Return (X, Y) of the center of cell containing provided text 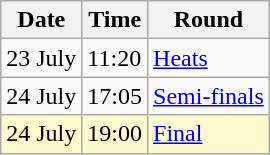
Heats (209, 58)
Date (42, 20)
11:20 (115, 58)
19:00 (115, 134)
Time (115, 20)
Semi-finals (209, 96)
Final (209, 134)
17:05 (115, 96)
23 July (42, 58)
Round (209, 20)
